Determine the (X, Y) coordinate at the center of the cell enclosing the given text.  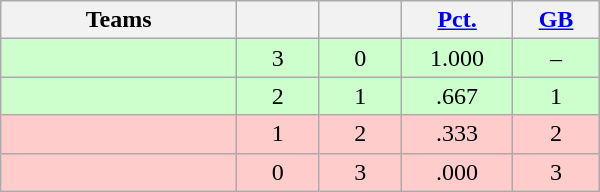
1.000 (456, 58)
– (556, 58)
GB (556, 20)
.667 (456, 96)
.000 (456, 172)
Pct. (456, 20)
.333 (456, 134)
Teams (119, 20)
